Capture the cell that displays the provided text and extract its (x, y) central coordinate. 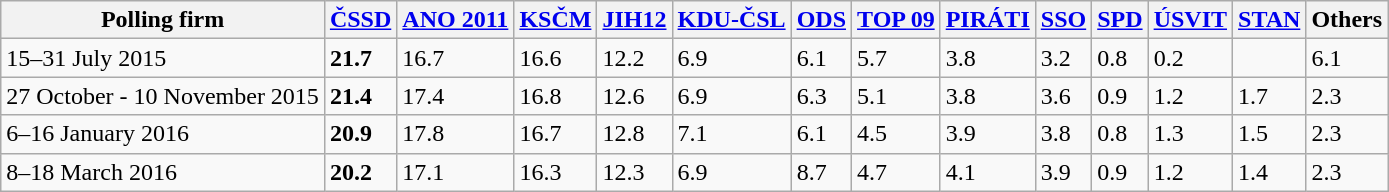
PIRÁTI (988, 20)
20.2 (360, 172)
21.4 (360, 96)
1.3 (1190, 134)
JIH12 (634, 20)
12.2 (634, 58)
ČSSD (360, 20)
3.6 (1063, 96)
16.3 (556, 172)
4.1 (988, 172)
KSČM (556, 20)
21.7 (360, 58)
8.7 (821, 172)
16.6 (556, 58)
17.4 (456, 96)
12.3 (634, 172)
12.8 (634, 134)
8–18 March 2016 (163, 172)
0.2 (1190, 58)
1.5 (1270, 134)
ÚSVIT (1190, 20)
TOP 09 (896, 20)
4.7 (896, 172)
16.8 (556, 96)
Others (1347, 20)
Polling firm (163, 20)
5.1 (896, 96)
7.1 (732, 134)
SSO (1063, 20)
SPD (1120, 20)
ANO 2011 (456, 20)
5.7 (896, 58)
ODS (821, 20)
KDU-ČSL (732, 20)
15–31 July 2015 (163, 58)
17.1 (456, 172)
1.7 (1270, 96)
6–16 January 2016 (163, 134)
3.2 (1063, 58)
4.5 (896, 134)
27 October - 10 November 2015 (163, 96)
17.8 (456, 134)
STAN (1270, 20)
20.9 (360, 134)
1.4 (1270, 172)
6.3 (821, 96)
12.6 (634, 96)
